Output the [x, y] coordinate of the center of the cell containing the given text.  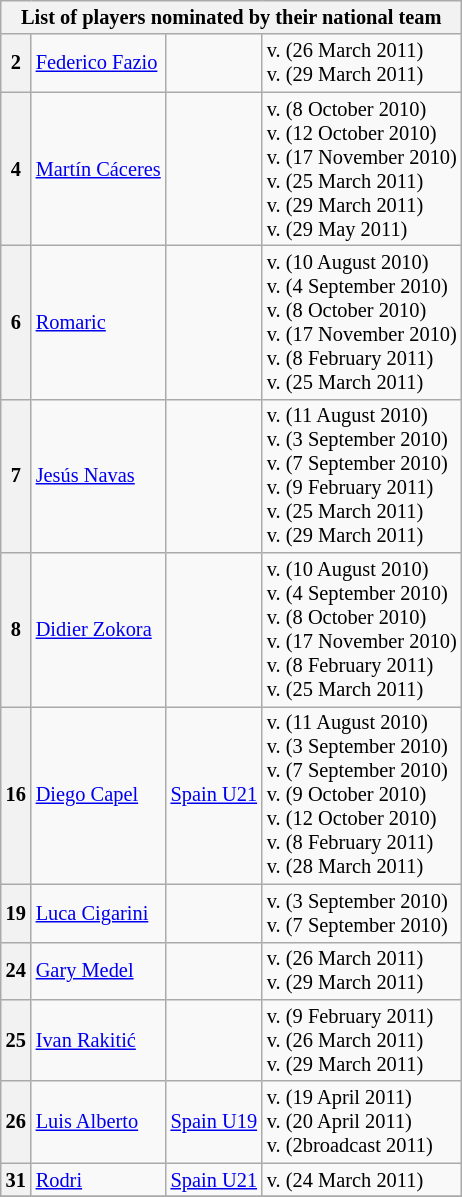
2 [16, 63]
Diego Capel [98, 795]
26 [16, 1122]
31 [16, 1180]
v. (19 April 2011)v. (20 April 2011)v. (2broadcast 2011) [362, 1122]
Romaric [98, 322]
25 [16, 1040]
Didier Zokora [98, 630]
v. (8 October 2010)v. (12 October 2010)v. (17 November 2010)v. (25 March 2011)v. (29 March 2011)v. (29 May 2011) [362, 169]
Martín Cáceres [98, 169]
v. (9 February 2011)v. (26 March 2011)v. (29 March 2011) [362, 1040]
List of players nominated by their national team [232, 17]
Luca Cigarini [98, 913]
Rodri [98, 1180]
4 [16, 169]
Luis Alberto [98, 1122]
16 [16, 795]
v. (11 August 2010)v. (3 September 2010)v. (7 September 2010)v. (9 October 2010)v. (12 October 2010)v. (8 February 2011)v. (28 March 2011) [362, 795]
19 [16, 913]
24 [16, 971]
6 [16, 322]
Jesús Navas [98, 476]
Spain U19 [214, 1122]
v. (3 September 2010)v. (7 September 2010) [362, 913]
v. (11 August 2010)v. (3 September 2010)v. (7 September 2010)v. (9 February 2011)v. (25 March 2011)v. (29 March 2011) [362, 476]
Federico Fazio [98, 63]
7 [16, 476]
Ivan Rakitić [98, 1040]
Gary Medel [98, 971]
8 [16, 630]
v. (24 March 2011) [362, 1180]
